Identify which cell holds the provided text, then report its (X, Y) central coordinate. 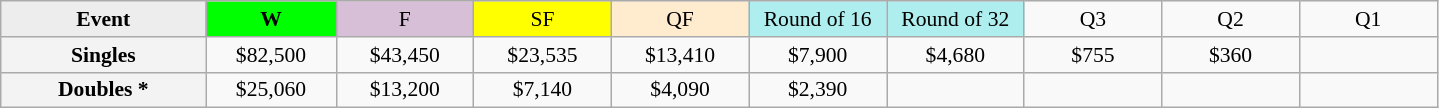
$4,090 (680, 90)
Q2 (1231, 19)
F (405, 19)
$82,500 (271, 55)
$360 (1231, 55)
$7,140 (543, 90)
Singles (104, 55)
$4,680 (955, 55)
Round of 16 (818, 19)
Doubles * (104, 90)
Event (104, 19)
$43,450 (405, 55)
Round of 32 (955, 19)
Q3 (1093, 19)
$755 (1093, 55)
$7,900 (818, 55)
$13,410 (680, 55)
SF (543, 19)
$25,060 (271, 90)
QF (680, 19)
$23,535 (543, 55)
Q1 (1368, 19)
$13,200 (405, 90)
$2,390 (818, 90)
W (271, 19)
